Identify which cell holds the provided text, then report its (X, Y) central coordinate. 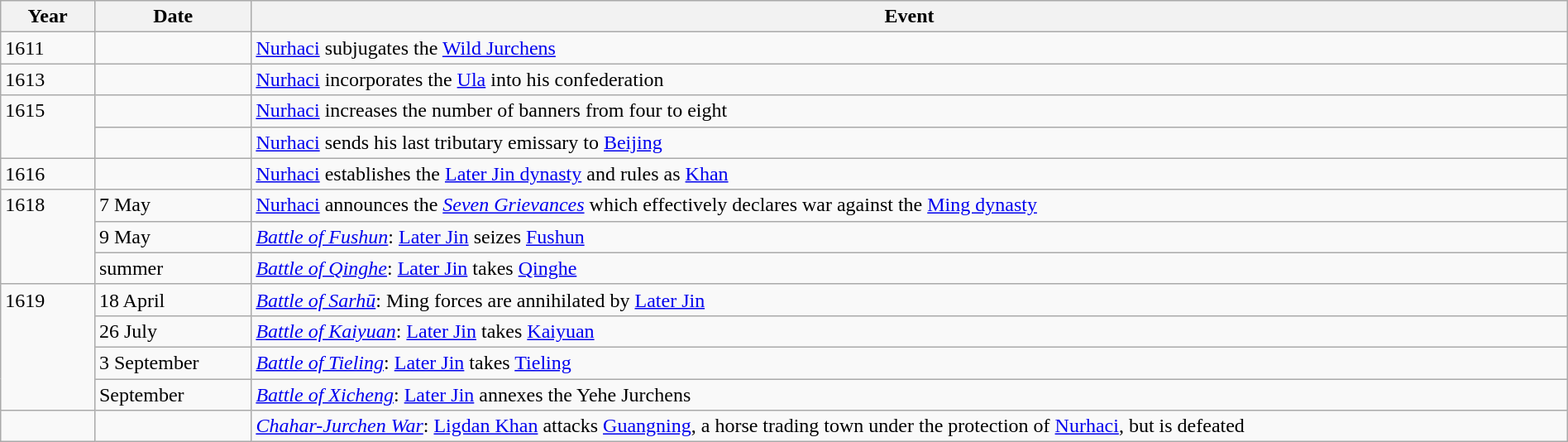
1618 (48, 237)
Battle of Fushun: Later Jin seizes Fushun (910, 237)
26 July (172, 331)
1619 (48, 347)
18 April (172, 300)
Battle of Kaiyuan: Later Jin takes Kaiyuan (910, 331)
Nurhaci establishes the Later Jin dynasty and rules as Khan (910, 174)
Battle of Xicheng: Later Jin annexes the Yehe Jurchens (910, 395)
3 September (172, 363)
1613 (48, 79)
7 May (172, 205)
Nurhaci incorporates the Ula into his confederation (910, 79)
Date (172, 17)
Event (910, 17)
Year (48, 17)
1615 (48, 127)
Nurhaci increases the number of banners from four to eight (910, 111)
summer (172, 268)
Nurhaci announces the Seven Grievances which effectively declares war against the Ming dynasty (910, 205)
9 May (172, 237)
1616 (48, 174)
September (172, 395)
Nurhaci sends his last tributary emissary to Beijing (910, 142)
1611 (48, 48)
Chahar-Jurchen War: Ligdan Khan attacks Guangning, a horse trading town under the protection of Nurhaci, but is defeated (910, 426)
Battle of Sarhū: Ming forces are annihilated by Later Jin (910, 300)
Battle of Qinghe: Later Jin takes Qinghe (910, 268)
Nurhaci subjugates the Wild Jurchens (910, 48)
Battle of Tieling: Later Jin takes Tieling (910, 363)
